Capture the cell that displays the provided text and extract its [x, y] central coordinate. 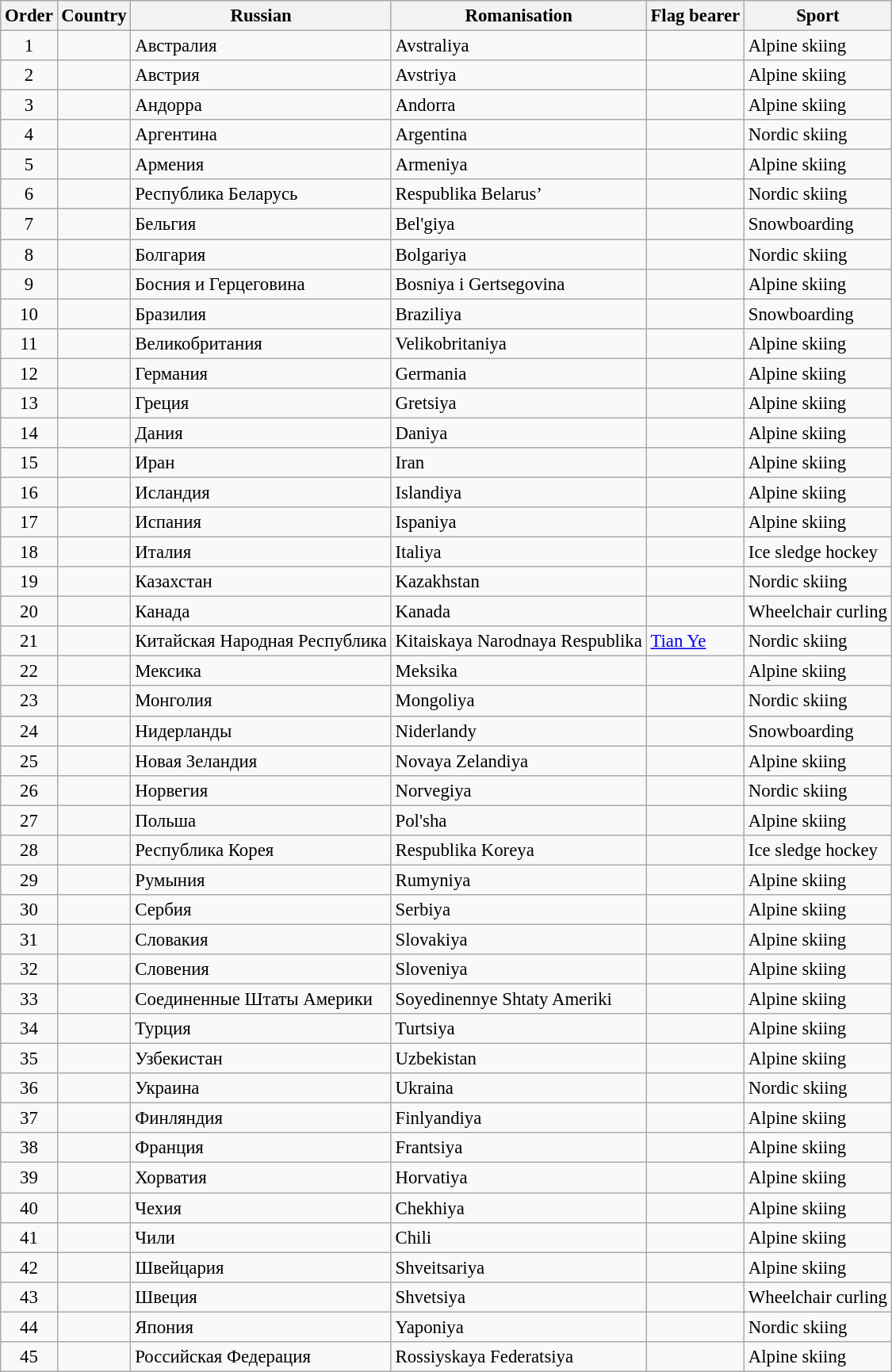
31 [29, 939]
29 [29, 880]
Турция [261, 1029]
Соединенные Штаты Америки [261, 999]
43 [29, 1297]
45 [29, 1357]
Италия [261, 552]
Chekhiya [519, 1208]
Нидерланды [261, 731]
Braziliya [519, 314]
Romanisation [519, 16]
Chili [519, 1237]
7 [29, 224]
Армения [261, 165]
Австрия [261, 75]
25 [29, 761]
Order [29, 16]
Ispaniya [519, 522]
Kazakhstan [519, 582]
Словения [261, 969]
Daniya [519, 433]
44 [29, 1327]
Казахстан [261, 582]
Serbiya [519, 910]
Словакия [261, 939]
Bel'giya [519, 224]
Kitaiskaya Narodnaya Respublika [519, 641]
Греция [261, 403]
11 [29, 343]
Argentina [519, 135]
9 [29, 284]
23 [29, 701]
16 [29, 492]
Niderlandy [519, 731]
Avstriya [519, 75]
27 [29, 820]
Kanada [519, 612]
Босния и Герцеговина [261, 284]
Бразилия [261, 314]
Норвегия [261, 790]
Мексика [261, 671]
Сербия [261, 910]
Flag bearer [695, 16]
Novaya Zelandiya [519, 761]
Бельгия [261, 224]
14 [29, 433]
34 [29, 1029]
Slovakiya [519, 939]
Shvetsiya [519, 1297]
4 [29, 135]
Russian [261, 16]
Ukraina [519, 1088]
28 [29, 850]
30 [29, 910]
Япония [261, 1327]
Великобритания [261, 343]
Болгария [261, 254]
Хорватия [261, 1178]
38 [29, 1148]
Respublika Koreya [519, 850]
Soyedinennye Shtaty Ameriki [519, 999]
Uzbekistan [519, 1059]
Китайская Народная Республика [261, 641]
Дания [261, 433]
Российская Федерaция [261, 1357]
19 [29, 582]
26 [29, 790]
12 [29, 373]
21 [29, 641]
39 [29, 1178]
Sport [818, 16]
Iran [519, 463]
24 [29, 731]
Монголия [261, 701]
Armeniya [519, 165]
22 [29, 671]
Румыния [261, 880]
Italiya [519, 552]
Украина [261, 1088]
Country [94, 16]
Чехия [261, 1208]
1 [29, 46]
Meksika [519, 671]
Turtsiya [519, 1029]
Испания [261, 522]
6 [29, 194]
Bolgariya [519, 254]
Shveitsariya [519, 1267]
Аргентина [261, 135]
20 [29, 612]
Швеция [261, 1297]
17 [29, 522]
10 [29, 314]
Германия [261, 373]
Bosniya i Gertsegovina [519, 284]
18 [29, 552]
41 [29, 1237]
Norvegiya [519, 790]
15 [29, 463]
33 [29, 999]
Gretsiya [519, 403]
Австралия [261, 46]
Tian Ye [695, 641]
32 [29, 969]
Respublika Belarus’ [519, 194]
Mongoliya [519, 701]
3 [29, 105]
Новая Зеландия [261, 761]
13 [29, 403]
40 [29, 1208]
Velikobritaniya [519, 343]
Финляндия [261, 1118]
Horvatiya [519, 1178]
37 [29, 1118]
Rumyniya [519, 880]
Germania [519, 373]
Чили [261, 1237]
Sloveniya [519, 969]
Rossiyskaya Federatsiya [519, 1357]
Андорра [261, 105]
Франция [261, 1148]
Andorra [519, 105]
Avstraliya [519, 46]
42 [29, 1267]
Frantsiya [519, 1148]
8 [29, 254]
Канада [261, 612]
35 [29, 1059]
Исландия [261, 492]
Узбекистан [261, 1059]
Швейцария [261, 1267]
Республика Корея [261, 850]
Yaponiya [519, 1327]
Иран [261, 463]
Республика Беларусь [261, 194]
Islandiya [519, 492]
5 [29, 165]
36 [29, 1088]
Pol'sha [519, 820]
Finlyandiya [519, 1118]
Польша [261, 820]
2 [29, 75]
